Scan for the cell matching the given text and deliver its [X, Y] coordinate at center. 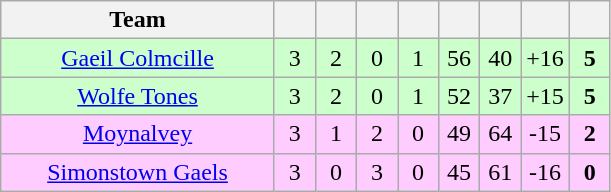
61 [500, 172]
Moynalvey [138, 134]
52 [460, 96]
+16 [546, 58]
-16 [546, 172]
45 [460, 172]
Simonstown Gaels [138, 172]
64 [500, 134]
37 [500, 96]
Team [138, 20]
Wolfe Tones [138, 96]
-15 [546, 134]
56 [460, 58]
+15 [546, 96]
49 [460, 134]
Gaeil Colmcille [138, 58]
40 [500, 58]
